Search for the cell housing the specified text and yield its (x, y) center coordinate. 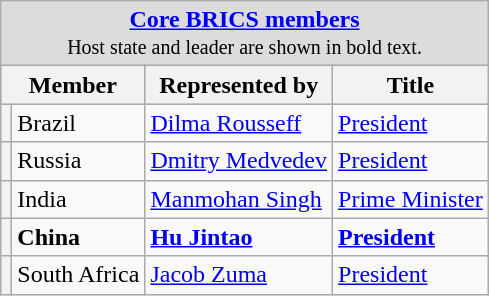
Dmitry Medvedev (239, 161)
Represented by (239, 85)
Manmohan Singh (239, 199)
China (78, 237)
Jacob Zuma (239, 275)
Title (411, 85)
Dilma Rousseff (239, 123)
Core BRICS membersHost state and leader are shown in bold text. (245, 34)
South Africa (78, 275)
Russia (78, 161)
Member (73, 85)
Hu Jintao (239, 237)
India (78, 199)
Brazil (78, 123)
Prime Minister (411, 199)
